Scan for the cell matching the given text and deliver its (X, Y) coordinate at center. 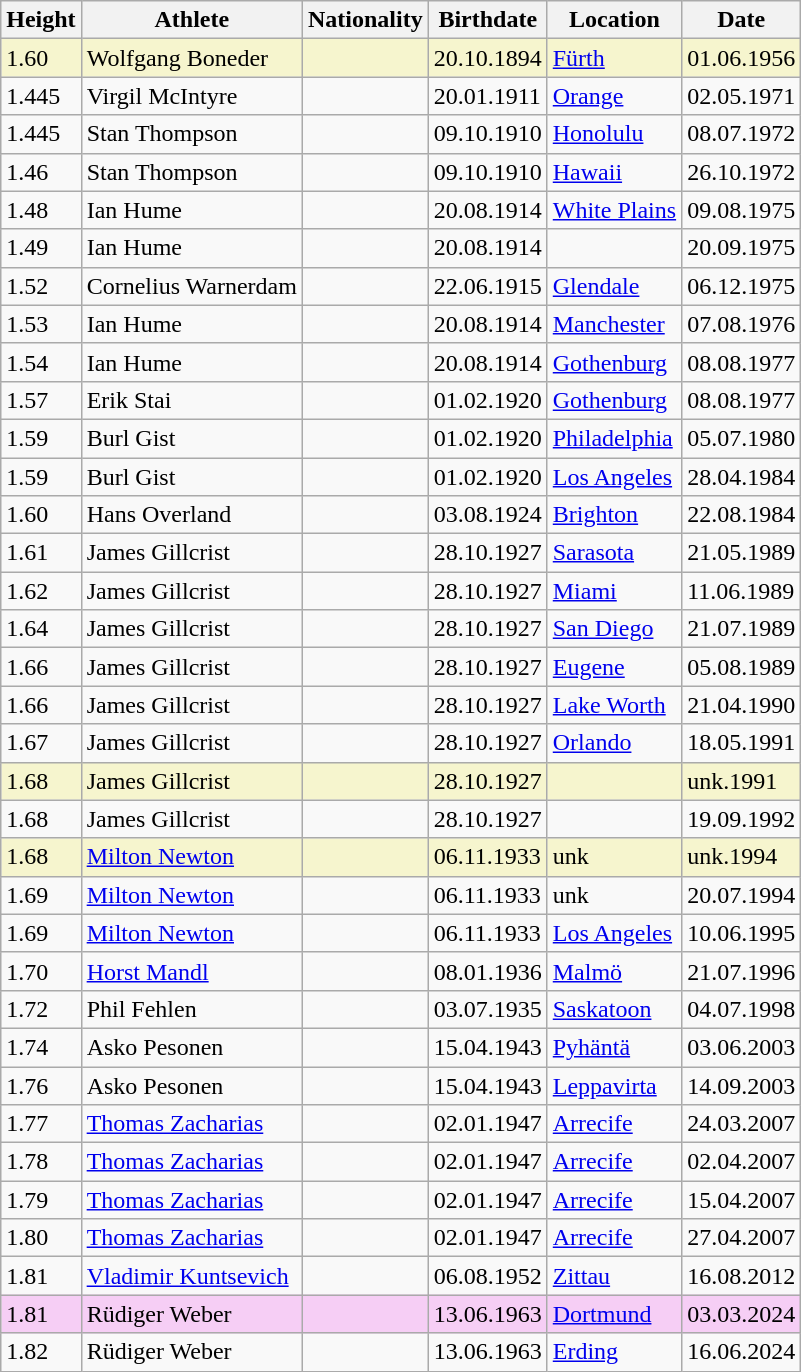
1.80 (41, 1238)
unk.1994 (742, 857)
07.08.1976 (742, 324)
Birthdate (488, 20)
18.05.1991 (742, 743)
1.70 (41, 971)
19.09.1992 (742, 819)
16.06.2024 (742, 1352)
22.08.1984 (742, 515)
Orlando (614, 743)
1.74 (41, 1047)
06.08.1952 (488, 1276)
1.62 (41, 591)
1.49 (41, 248)
1.54 (41, 362)
Honolulu (614, 134)
Miami (614, 591)
28.04.1984 (742, 477)
20.10.1894 (488, 58)
Lake Worth (614, 705)
04.07.1998 (742, 1009)
05.08.1989 (742, 667)
Brighton (614, 515)
1.72 (41, 1009)
1.46 (41, 172)
1.57 (41, 400)
Fürth (614, 58)
20.09.1975 (742, 248)
Leppavirta (614, 1085)
27.04.2007 (742, 1238)
Saskatoon (614, 1009)
Sarasota (614, 553)
1.53 (41, 324)
15.04.2007 (742, 1200)
Phil Fehlen (192, 1009)
26.10.1972 (742, 172)
Nationality (365, 20)
1.48 (41, 210)
09.08.1975 (742, 210)
Wolfgang Boneder (192, 58)
Date (742, 20)
White Plains (614, 210)
03.06.2003 (742, 1047)
Erik Stai (192, 400)
Manchester (614, 324)
Eugene (614, 667)
unk.1991 (742, 781)
Virgil McIntyre (192, 96)
1.79 (41, 1200)
21.07.1989 (742, 629)
Hawaii (614, 172)
1.78 (41, 1162)
1.67 (41, 743)
03.08.1924 (488, 515)
Location (614, 20)
06.12.1975 (742, 286)
Zittau (614, 1276)
11.06.1989 (742, 591)
Orange (614, 96)
San Diego (614, 629)
1.82 (41, 1352)
Hans Overland (192, 515)
22.06.1915 (488, 286)
1.64 (41, 629)
Erding (614, 1352)
1.61 (41, 553)
Dortmund (614, 1314)
24.03.2007 (742, 1124)
1.76 (41, 1085)
03.07.1935 (488, 1009)
Malmö (614, 971)
02.04.2007 (742, 1162)
Cornelius Warnerdam (192, 286)
20.07.1994 (742, 895)
Glendale (614, 286)
Vladimir Kuntsevich (192, 1276)
20.01.1911 (488, 96)
08.01.1936 (488, 971)
1.77 (41, 1124)
05.07.1980 (742, 438)
10.06.1995 (742, 933)
Pyhäntä (614, 1047)
Philadelphia (614, 438)
Height (41, 20)
02.05.1971 (742, 96)
21.07.1996 (742, 971)
1.52 (41, 286)
14.09.2003 (742, 1085)
Athlete (192, 20)
03.03.2024 (742, 1314)
08.07.1972 (742, 134)
01.06.1956 (742, 58)
21.05.1989 (742, 553)
21.04.1990 (742, 705)
Horst Mandl (192, 971)
16.08.2012 (742, 1276)
